From the cell containing the given text, extract its center point as [X, Y] coordinate. 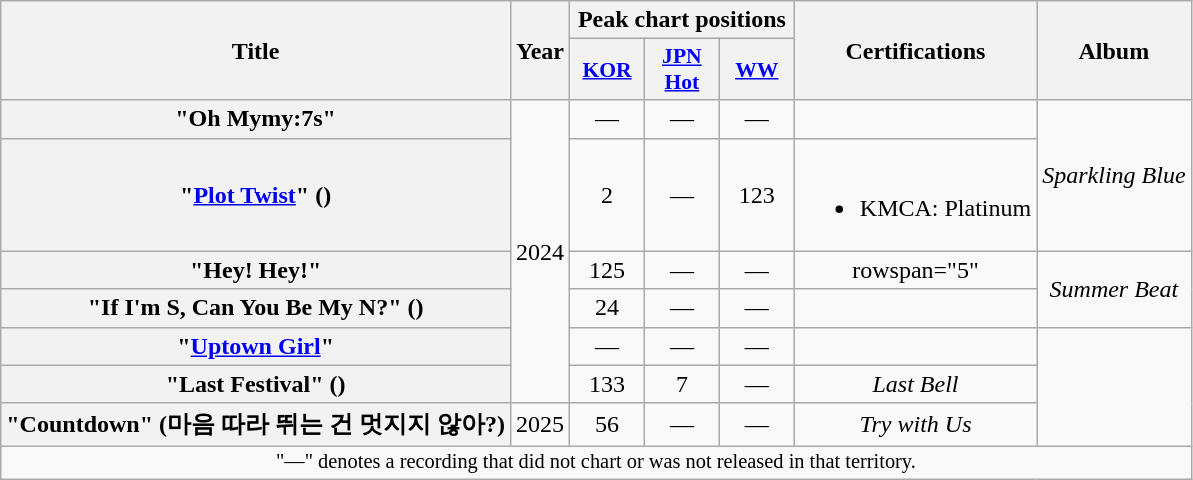
125 [608, 270]
123 [756, 194]
24 [608, 308]
56 [608, 424]
Last Bell [915, 384]
rowspan="5" [915, 270]
Summer Beat [1114, 289]
Title [256, 50]
"Hey! Hey!" [256, 270]
Certifications [915, 50]
"If I'm S, Can You Be My N?" () [256, 308]
Year [540, 50]
Album [1114, 50]
2024 [540, 252]
"Oh Mymy:7s" [256, 119]
Try with Us [915, 424]
"Plot Twist" () [256, 194]
133 [608, 384]
"—" denotes a recording that did not chart or was not released in that territory. [596, 463]
2025 [540, 424]
"Uptown Girl" [256, 346]
Peak chart positions [682, 20]
7 [682, 384]
"Countdown" (마음 따라 뛰는 건 멋지지 않아?) [256, 424]
"Last Festival" () [256, 384]
KOR [608, 70]
JPNHot [682, 70]
2 [608, 194]
KMCA: Platinum [915, 194]
WW [756, 70]
Sparkling Blue [1114, 176]
